Pinpoint the cell where the given text exists, returning its (X, Y) midpoint coordinate. 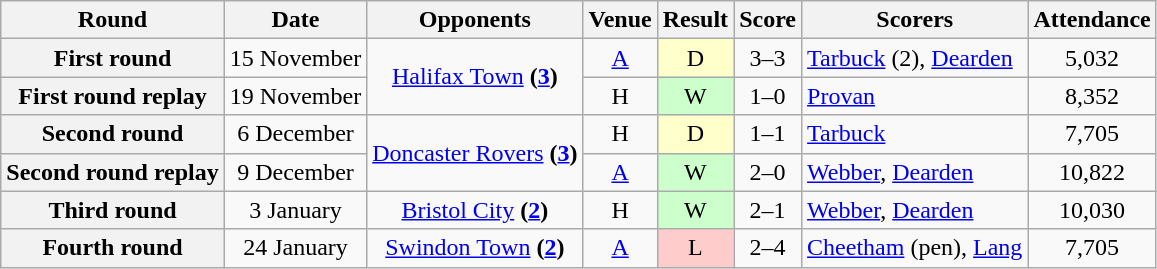
1–0 (768, 96)
Cheetham (pen), Lang (915, 248)
First round replay (113, 96)
10,030 (1092, 210)
Swindon Town (2) (475, 248)
8,352 (1092, 96)
15 November (295, 58)
2–4 (768, 248)
Score (768, 20)
Attendance (1092, 20)
L (695, 248)
Fourth round (113, 248)
6 December (295, 134)
Bristol City (2) (475, 210)
Tarbuck (2), Dearden (915, 58)
10,822 (1092, 172)
3 January (295, 210)
2–1 (768, 210)
1–1 (768, 134)
2–0 (768, 172)
First round (113, 58)
Halifax Town (3) (475, 77)
Provan (915, 96)
Third round (113, 210)
Round (113, 20)
Second round (113, 134)
Tarbuck (915, 134)
Second round replay (113, 172)
19 November (295, 96)
5,032 (1092, 58)
Doncaster Rovers (3) (475, 153)
Venue (620, 20)
24 January (295, 248)
Date (295, 20)
Result (695, 20)
Scorers (915, 20)
9 December (295, 172)
3–3 (768, 58)
Opponents (475, 20)
